For the text-containing cell, return its midpoint in (X, Y) coordinate format. 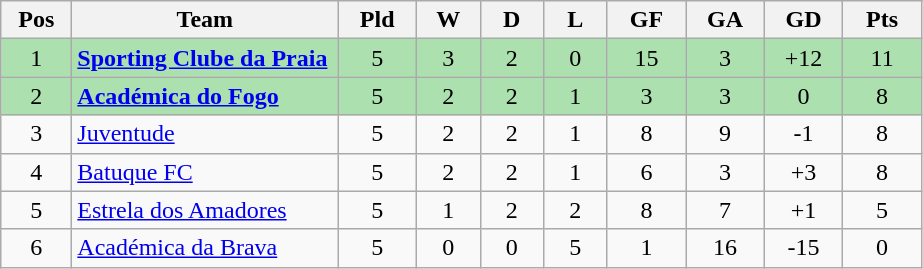
D (512, 20)
Académica do Fogo (205, 96)
Pos (36, 20)
-15 (804, 248)
Team (205, 20)
9 (726, 134)
GD (804, 20)
-1 (804, 134)
W (448, 20)
16 (726, 248)
+3 (804, 172)
11 (882, 58)
15 (646, 58)
Juventude (205, 134)
Académica da Brava (205, 248)
L (576, 20)
+12 (804, 58)
Sporting Clube da Praia (205, 58)
7 (726, 210)
+1 (804, 210)
4 (36, 172)
Estrela dos Amadores (205, 210)
GF (646, 20)
GA (726, 20)
Batuque FC (205, 172)
Pld (378, 20)
Pts (882, 20)
